Determine the [X, Y] coordinate at the center of the cell enclosing the given text.  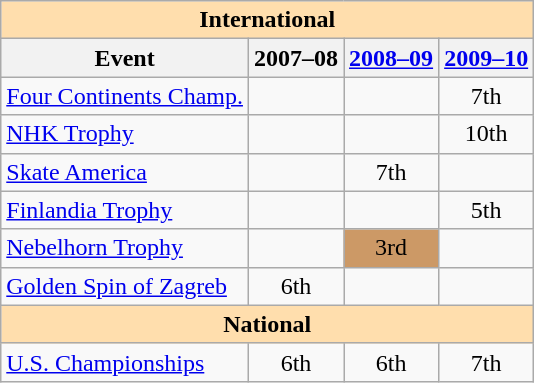
International [268, 20]
2007–08 [296, 58]
5th [486, 210]
Finlandia Trophy [125, 210]
2009–10 [486, 58]
10th [486, 134]
Four Continents Champ. [125, 96]
Event [125, 58]
NHK Trophy [125, 134]
U.S. Championships [125, 362]
3rd [392, 248]
Nebelhorn Trophy [125, 248]
Skate America [125, 172]
National [268, 324]
2008–09 [392, 58]
Golden Spin of Zagreb [125, 286]
